Return [x, y] of the center of cell containing provided text 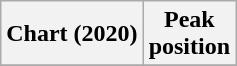
Peak position [189, 34]
Chart (2020) [72, 34]
